Locate the cell with the specified text and output its [x, y] center coordinate. 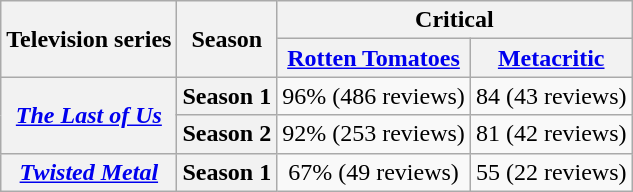
Season 2 [227, 134]
Twisted Metal [89, 172]
96% (486 reviews) [374, 96]
81 (42 reviews) [551, 134]
Season [227, 39]
55 (22 reviews) [551, 172]
Television series [89, 39]
Critical [454, 20]
Metacritic [551, 58]
Rotten Tomatoes [374, 58]
92% (253 reviews) [374, 134]
84 (43 reviews) [551, 96]
67% (49 reviews) [374, 172]
The Last of Us [89, 115]
